Locate the cell with the specified text and output its (X, Y) center coordinate. 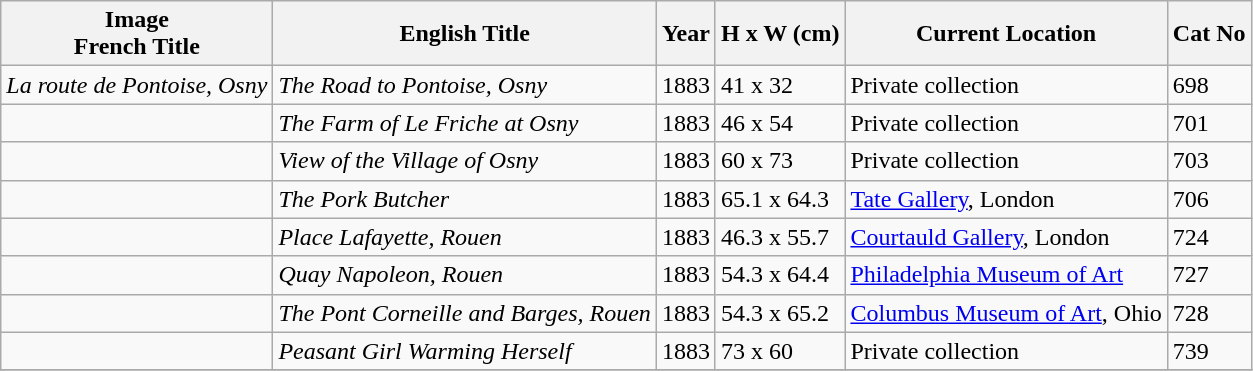
727 (1209, 275)
Columbus Museum of Art, Ohio (1006, 313)
The Pork Butcher (464, 199)
60 x 73 (780, 161)
46 x 54 (780, 123)
H x W (cm) (780, 34)
54.3 x 65.2 (780, 313)
Place Lafayette, Rouen (464, 237)
The Road to Pontoise, Osny (464, 85)
724 (1209, 237)
Cat No (1209, 34)
706 (1209, 199)
54.3 x 64.4 (780, 275)
41 x 32 (780, 85)
English Title (464, 34)
The Farm of Le Friche at Osny (464, 123)
ImageFrench Title (137, 34)
Current Location (1006, 34)
Courtauld Gallery, London (1006, 237)
73 x 60 (780, 351)
La route de Pontoise, Osny (137, 85)
Philadelphia Museum of Art (1006, 275)
65.1 x 64.3 (780, 199)
View of the Village of Osny (464, 161)
728 (1209, 313)
Peasant Girl Warming Herself (464, 351)
739 (1209, 351)
703 (1209, 161)
Quay Napoleon, Rouen (464, 275)
Year (686, 34)
698 (1209, 85)
The Pont Corneille and Barges, Rouen (464, 313)
Tate Gallery, London (1006, 199)
46.3 x 55.7 (780, 237)
701 (1209, 123)
